Find where the given text appears and provide that cell's center as [x, y] coordinate. 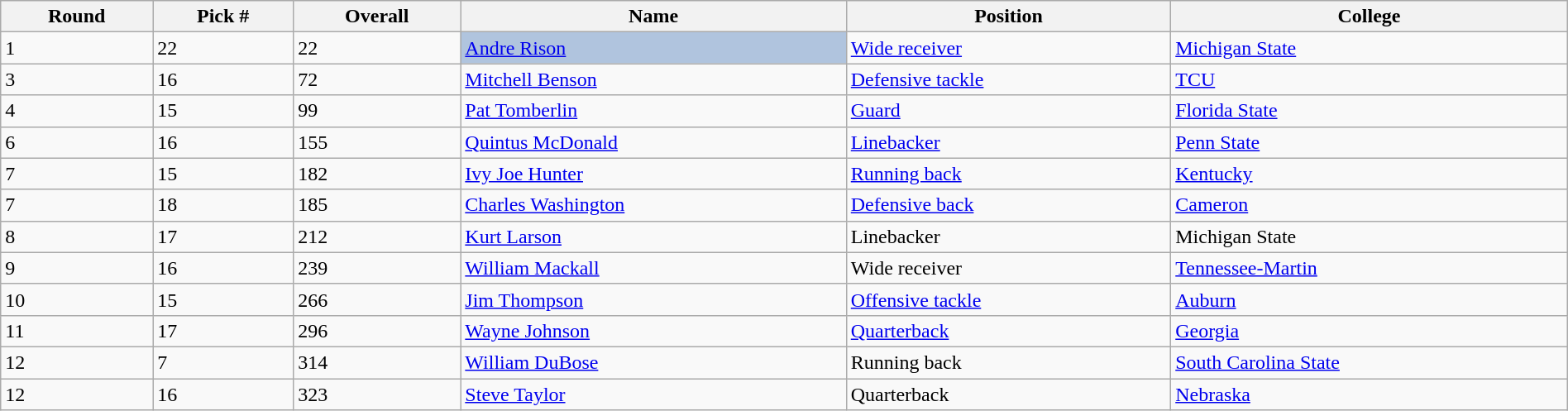
Kentucky [1370, 174]
3 [77, 79]
Jim Thompson [653, 299]
Kurt Larson [653, 237]
Defensive back [1008, 205]
266 [377, 299]
296 [377, 331]
239 [377, 268]
Steve Taylor [653, 394]
Pick # [223, 17]
Mitchell Benson [653, 79]
South Carolina State [1370, 362]
10 [77, 299]
Penn State [1370, 142]
182 [377, 174]
18 [223, 205]
TCU [1370, 79]
Georgia [1370, 331]
Defensive tackle [1008, 79]
Tennessee-Martin [1370, 268]
72 [377, 79]
Florida State [1370, 111]
Pat Tomberlin [653, 111]
Nebraska [1370, 394]
11 [77, 331]
314 [377, 362]
155 [377, 142]
Andre Rison [653, 48]
Ivy Joe Hunter [653, 174]
Quintus McDonald [653, 142]
9 [77, 268]
212 [377, 237]
8 [77, 237]
William DuBose [653, 362]
William Mackall [653, 268]
Position [1008, 17]
Auburn [1370, 299]
323 [377, 394]
College [1370, 17]
Charles Washington [653, 205]
Overall [377, 17]
185 [377, 205]
Wayne Johnson [653, 331]
Offensive tackle [1008, 299]
Guard [1008, 111]
99 [377, 111]
Cameron [1370, 205]
Round [77, 17]
Name [653, 17]
6 [77, 142]
1 [77, 48]
4 [77, 111]
